Return (X, Y) of the center of cell containing provided text 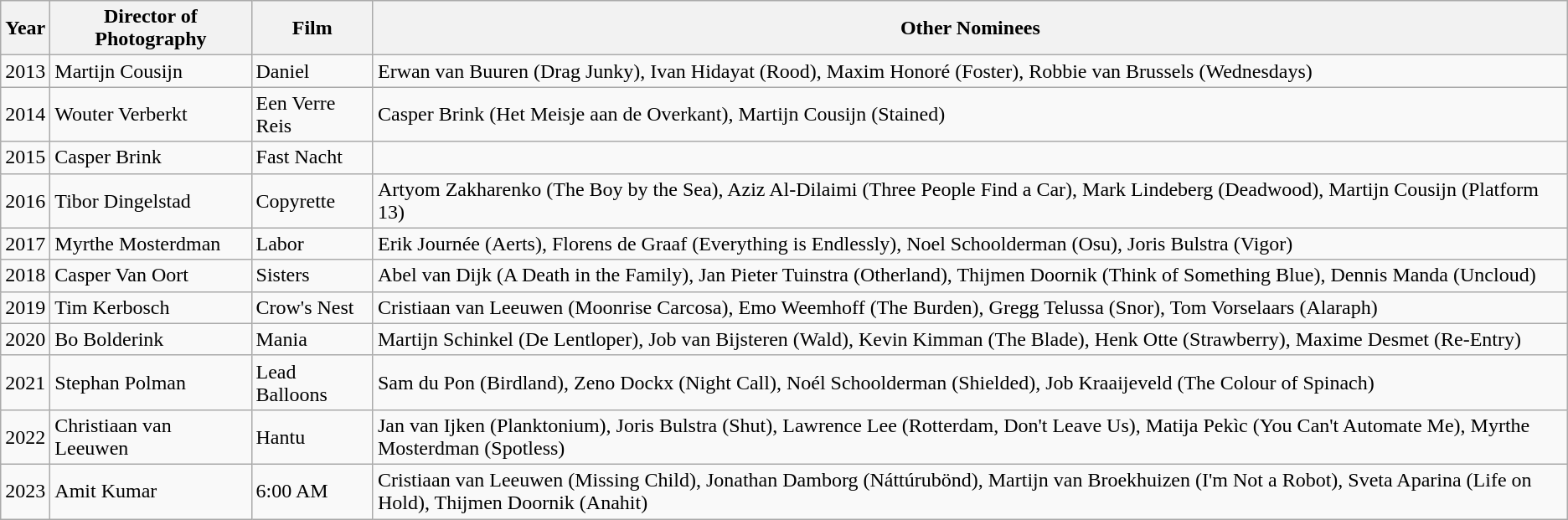
2013 (25, 71)
2020 (25, 339)
Fast Nacht (312, 157)
Lead Balloons (312, 382)
Daniel (312, 71)
2017 (25, 244)
2022 (25, 437)
Sam du Pon (Birdland), Zeno Dockx (Night Call), Noél Schoolderman (Shielded), Job Kraaijeveld (The Colour of Spinach) (970, 382)
Sisters (312, 275)
2018 (25, 275)
Martijn Schinkel (De Lentloper), Job van Bijsteren (Wald), Kevin Kimman (The Blade), Henk Otte (Strawberry), Maxime Desmet (Re-Entry) (970, 339)
6:00 AM (312, 491)
Copyrette (312, 201)
Film (312, 28)
Casper Brink (151, 157)
Other Nominees (970, 28)
Myrthe Mosterdman (151, 244)
Hantu (312, 437)
Een Verre Reis (312, 114)
Tim Kerbosch (151, 307)
Labor (312, 244)
Artyom Zakharenko (The Boy by the Sea), Aziz Al-Dilaimi (Three People Find a Car), Mark Lindeberg (Deadwood), Martijn Cousijn (Platform 13) (970, 201)
Erwan van Buuren (Drag Junky), Ivan Hidayat (Rood), Maxim Honoré (Foster), Robbie van Brussels (Wednesdays) (970, 71)
Christiaan van Leeuwen (151, 437)
2021 (25, 382)
2016 (25, 201)
2023 (25, 491)
Mania (312, 339)
Cristiaan van Leeuwen (Moonrise Carcosa), Emo Weemhoff (The Burden), Gregg Telussa (Snor), Tom Vorselaars (Alaraph) (970, 307)
Casper Van Oort (151, 275)
Stephan Polman (151, 382)
Crow's Nest (312, 307)
2014 (25, 114)
Amit Kumar (151, 491)
Bo Bolderink (151, 339)
Wouter Verberkt (151, 114)
Casper Brink (Het Meisje aan de Overkant), Martijn Cousijn (Stained) (970, 114)
2019 (25, 307)
Martijn Cousijn (151, 71)
Tibor Dingelstad (151, 201)
Abel van Dijk (A Death in the Family), Jan Pieter Tuinstra (Otherland), Thijmen Doornik (Think of Something Blue), Dennis Manda (Uncloud) (970, 275)
2015 (25, 157)
Director of Photography (151, 28)
Erik Journée (Aerts), Florens de Graaf (Everything is Endlessly), Noel Schoolderman (Osu), Joris Bulstra (Vigor) (970, 244)
Year (25, 28)
